Scan for the cell matching the given text and deliver its (X, Y) coordinate at center. 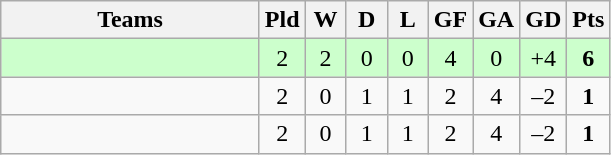
W (326, 20)
GF (450, 20)
Pts (588, 20)
L (408, 20)
Pld (282, 20)
GA (496, 20)
6 (588, 58)
Teams (130, 20)
GD (544, 20)
D (366, 20)
+4 (544, 58)
